From the cell containing the given text, extract its center point as (x, y) coordinate. 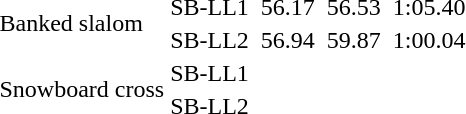
SB-LL1 (210, 73)
59.87 (354, 40)
56.94 (288, 40)
SB-LL2 (210, 40)
